Determine the [X, Y] coordinate at the center of the cell enclosing the given text.  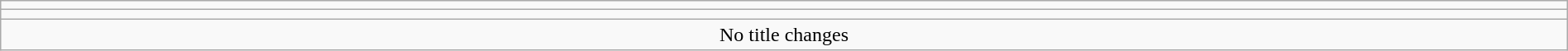
No title changes [784, 35]
